Return [x, y] of the center of cell containing provided text 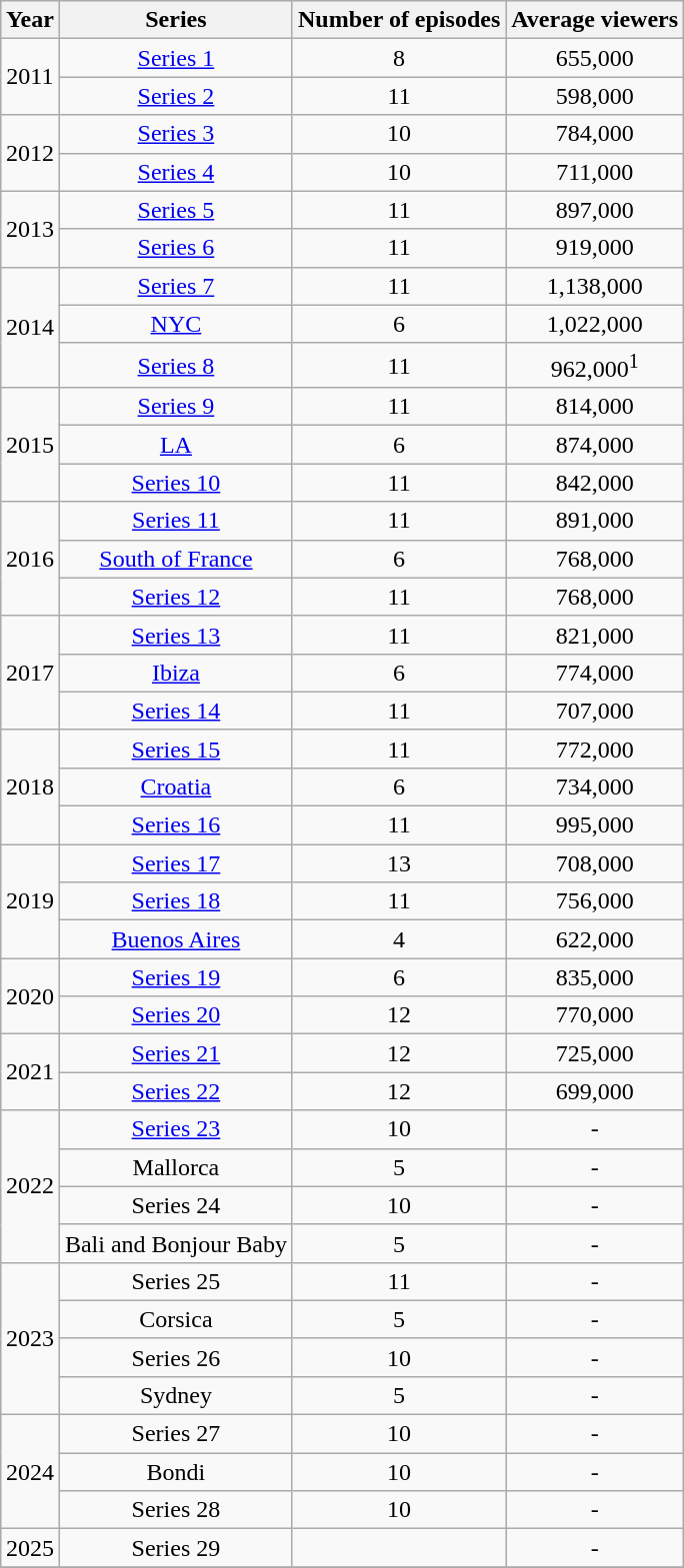
South of France [176, 559]
2022 [30, 1186]
Number of episodes [398, 20]
2014 [30, 328]
Mallorca [176, 1167]
Buenos Aires [176, 939]
Series 22 [176, 1091]
770,000 [595, 1015]
874,000 [595, 445]
784,000 [595, 134]
708,000 [595, 863]
835,000 [595, 977]
Series 27 [176, 1434]
Series 14 [176, 711]
2013 [30, 229]
891,000 [595, 521]
598,000 [595, 96]
Series 21 [176, 1053]
Series [176, 20]
Average viewers [595, 20]
Series 9 [176, 407]
4 [398, 939]
Series 25 [176, 1281]
774,000 [595, 673]
Series 17 [176, 863]
Series 3 [176, 134]
842,000 [595, 483]
Series 8 [176, 366]
Corsica [176, 1319]
2024 [30, 1472]
Series 12 [176, 597]
Series 28 [176, 1510]
Series 16 [176, 825]
Series 19 [176, 977]
Series 29 [176, 1548]
995,000 [595, 825]
Croatia [176, 786]
Series 11 [176, 521]
919,000 [595, 248]
Series 5 [176, 210]
Bali and Bonjour Baby [176, 1243]
622,000 [595, 939]
Series 2 [176, 96]
756,000 [595, 901]
962,0001 [595, 366]
1,022,000 [595, 324]
8 [398, 58]
2015 [30, 445]
Sydney [176, 1395]
814,000 [595, 407]
711,000 [595, 172]
2025 [30, 1548]
Series 1 [176, 58]
Series 24 [176, 1205]
897,000 [595, 210]
725,000 [595, 1053]
655,000 [595, 58]
2018 [30, 786]
2011 [30, 77]
707,000 [595, 711]
Series 20 [176, 1015]
2016 [30, 559]
Series 10 [176, 483]
2019 [30, 901]
LA [176, 445]
Year [30, 20]
2020 [30, 996]
Series 7 [176, 286]
821,000 [595, 635]
2017 [30, 673]
Series 6 [176, 248]
699,000 [595, 1091]
2023 [30, 1338]
Series 4 [176, 172]
NYC [176, 324]
Bondi [176, 1472]
13 [398, 863]
2012 [30, 153]
Series 15 [176, 749]
1,138,000 [595, 286]
Series 18 [176, 901]
772,000 [595, 749]
Ibiza [176, 673]
Series 23 [176, 1129]
2021 [30, 1072]
Series 26 [176, 1357]
734,000 [595, 786]
Series 13 [176, 635]
